For the text-containing cell, return its midpoint in (x, y) coordinate format. 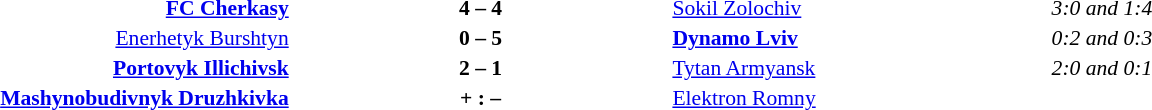
0 – 5 (481, 38)
Tytan Armyansk (860, 68)
2 – 1 (481, 68)
Dynamo Lviv (860, 38)
